Output the [X, Y] coordinate of the center of the cell containing the given text.  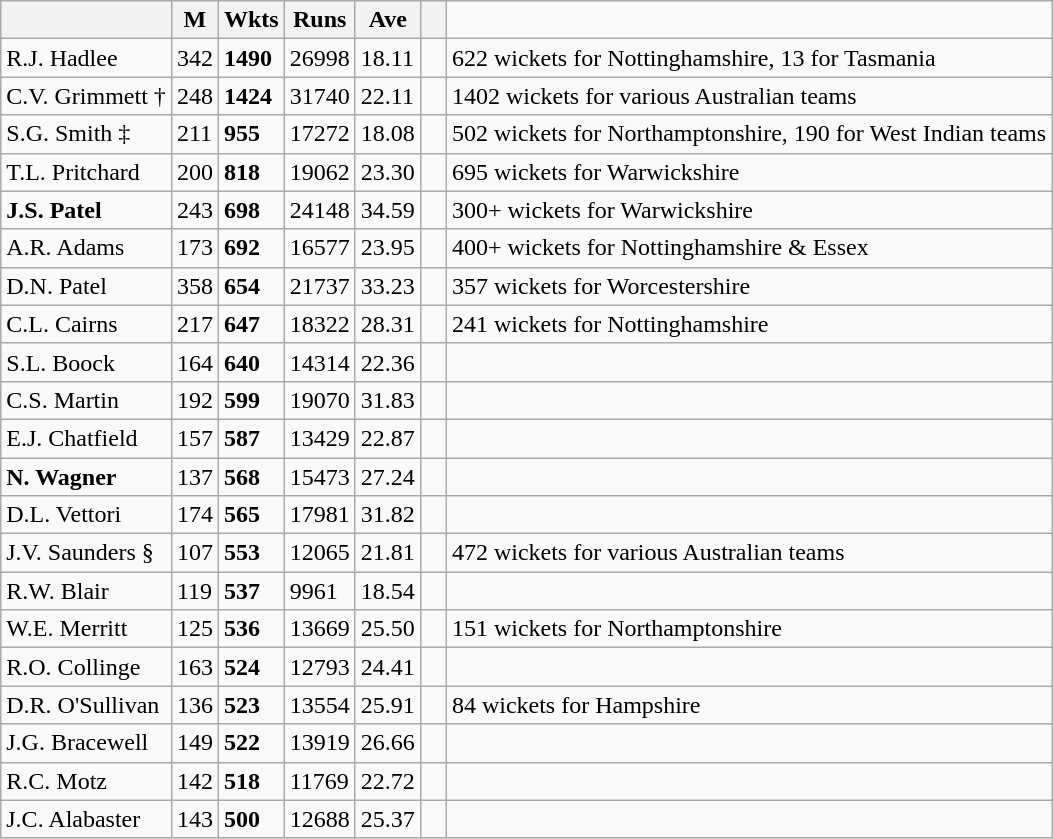
22.72 [388, 781]
12065 [320, 553]
31.82 [388, 515]
Wkts [251, 20]
472 wickets for various Australian teams [748, 553]
27.24 [388, 477]
211 [194, 134]
25.37 [388, 819]
19062 [320, 172]
31.83 [388, 400]
200 [194, 172]
143 [194, 819]
34.59 [388, 210]
31740 [320, 96]
640 [251, 362]
21737 [320, 286]
22.11 [388, 96]
24148 [320, 210]
13919 [320, 743]
22.87 [388, 438]
163 [194, 667]
14314 [320, 362]
11769 [320, 781]
S.L. Boock [86, 362]
13669 [320, 629]
17981 [320, 515]
N. Wagner [86, 477]
400+ wickets for Nottinghamshire & Essex [748, 248]
217 [194, 324]
Ave [388, 20]
500 [251, 819]
537 [251, 591]
1424 [251, 96]
84 wickets for Hampshire [748, 705]
26998 [320, 58]
J.C. Alabaster [86, 819]
C.V. Grimmett † [86, 96]
136 [194, 705]
695 wickets for Warwickshire [748, 172]
518 [251, 781]
17272 [320, 134]
J.V. Saunders § [86, 553]
D.L. Vettori [86, 515]
553 [251, 553]
151 wickets for Northamptonshire [748, 629]
241 wickets for Nottinghamshire [748, 324]
18.11 [388, 58]
698 [251, 210]
192 [194, 400]
524 [251, 667]
587 [251, 438]
107 [194, 553]
R.C. Motz [86, 781]
22.36 [388, 362]
E.J. Chatfield [86, 438]
33.23 [388, 286]
142 [194, 781]
W.E. Merritt [86, 629]
300+ wickets for Warwickshire [748, 210]
955 [251, 134]
357 wickets for Worcestershire [748, 286]
522 [251, 743]
654 [251, 286]
R.J. Hadlee [86, 58]
23.95 [388, 248]
28.31 [388, 324]
137 [194, 477]
13554 [320, 705]
502 wickets for Northamptonshire, 190 for West Indian teams [748, 134]
174 [194, 515]
24.41 [388, 667]
13429 [320, 438]
26.66 [388, 743]
A.R. Adams [86, 248]
536 [251, 629]
523 [251, 705]
23.30 [388, 172]
157 [194, 438]
568 [251, 477]
25.50 [388, 629]
9961 [320, 591]
D.R. O'Sullivan [86, 705]
18.54 [388, 591]
T.L. Pritchard [86, 172]
18.08 [388, 134]
M [194, 20]
358 [194, 286]
J.S. Patel [86, 210]
19070 [320, 400]
622 wickets for Nottinghamshire, 13 for Tasmania [748, 58]
Runs [320, 20]
R.O. Collinge [86, 667]
C.S. Martin [86, 400]
D.N. Patel [86, 286]
243 [194, 210]
164 [194, 362]
818 [251, 172]
647 [251, 324]
21.81 [388, 553]
125 [194, 629]
1402 wickets for various Australian teams [748, 96]
692 [251, 248]
18322 [320, 324]
R.W. Blair [86, 591]
12793 [320, 667]
149 [194, 743]
16577 [320, 248]
342 [194, 58]
12688 [320, 819]
599 [251, 400]
565 [251, 515]
C.L. Cairns [86, 324]
25.91 [388, 705]
248 [194, 96]
S.G. Smith ‡ [86, 134]
173 [194, 248]
1490 [251, 58]
J.G. Bracewell [86, 743]
15473 [320, 477]
119 [194, 591]
